Search for the cell housing the specified text and yield its (x, y) center coordinate. 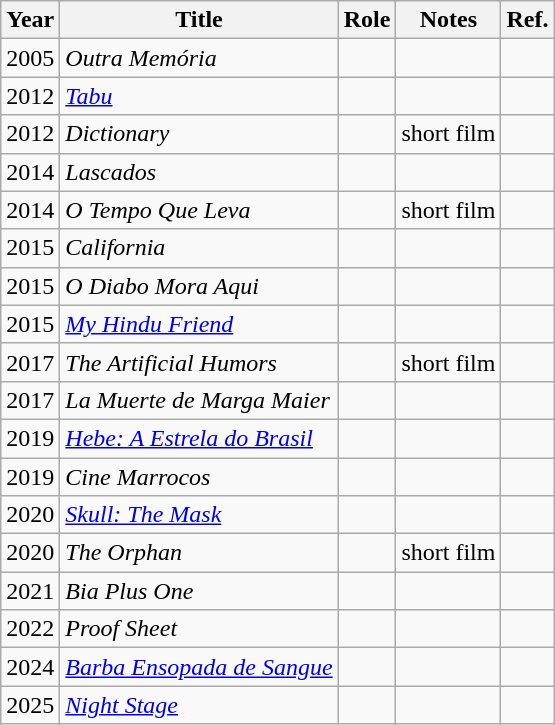
Tabu (199, 96)
O Diabo Mora Aqui (199, 286)
Outra Memória (199, 58)
Ref. (528, 20)
La Muerte de Marga Maier (199, 400)
Title (199, 20)
Year (30, 20)
Dictionary (199, 134)
Barba Ensopada de Sangue (199, 667)
2025 (30, 705)
Cine Marrocos (199, 477)
2005 (30, 58)
Bia Plus One (199, 591)
Notes (448, 20)
Hebe: A Estrela do Brasil (199, 438)
Skull: The Mask (199, 515)
2021 (30, 591)
California (199, 248)
2024 (30, 667)
The Artificial Humors (199, 362)
2022 (30, 629)
My Hindu Friend (199, 324)
O Tempo Que Leva (199, 210)
Night Stage (199, 705)
The Orphan (199, 553)
Role (367, 20)
Lascados (199, 172)
Proof Sheet (199, 629)
